Search for the cell housing the specified text and yield its [x, y] center coordinate. 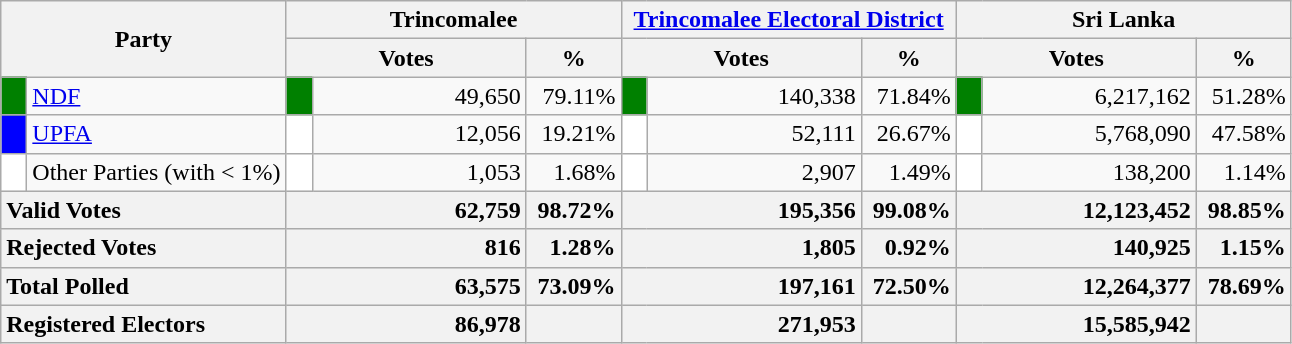
UPFA [156, 134]
86,978 [406, 324]
12,264,377 [1076, 286]
79.11% [574, 96]
12,056 [419, 134]
26.67% [908, 134]
197,161 [741, 286]
1.28% [574, 248]
1.68% [574, 172]
1.49% [908, 172]
Total Polled [144, 286]
Sri Lanka [1124, 20]
98.72% [574, 210]
140,338 [754, 96]
Trincomalee Electoral District [788, 20]
Rejected Votes [144, 248]
Trincomalee [454, 20]
2,907 [754, 172]
62,759 [406, 210]
78.69% [1244, 286]
271,953 [741, 324]
52,111 [754, 134]
138,200 [1089, 172]
63,575 [406, 286]
51.28% [1244, 96]
99.08% [908, 210]
195,356 [741, 210]
Party [144, 39]
1.14% [1244, 172]
19.21% [574, 134]
49,650 [419, 96]
Valid Votes [144, 210]
Other Parties (with < 1%) [156, 172]
12,123,452 [1076, 210]
Registered Electors [144, 324]
140,925 [1076, 248]
1,053 [419, 172]
1,805 [741, 248]
73.09% [574, 286]
15,585,942 [1076, 324]
6,217,162 [1089, 96]
NDF [156, 96]
47.58% [1244, 134]
816 [406, 248]
5,768,090 [1089, 134]
98.85% [1244, 210]
0.92% [908, 248]
71.84% [908, 96]
72.50% [908, 286]
1.15% [1244, 248]
